Find where the given text appears and provide that cell's center as (x, y) coordinate. 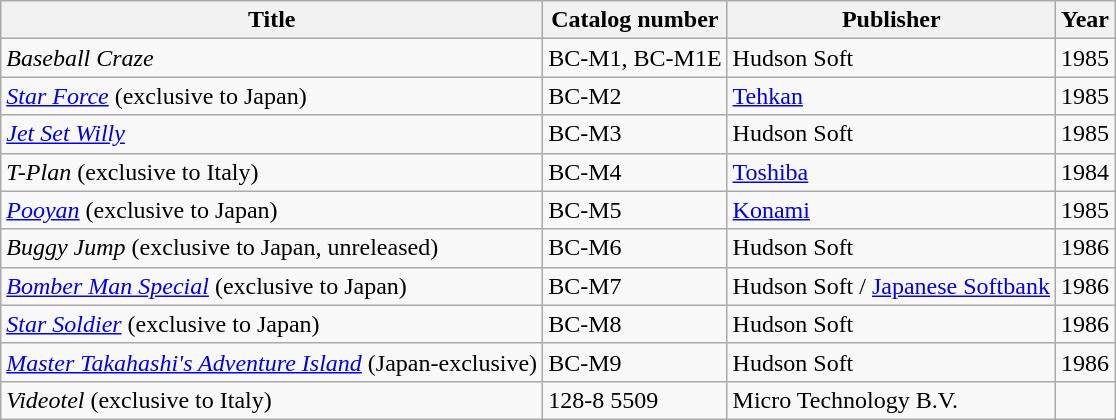
BC-M9 (635, 362)
BC-M7 (635, 286)
BC-M3 (635, 134)
BC-M2 (635, 96)
Jet Set Willy (272, 134)
Master Takahashi's Adventure Island (Japan-exclusive) (272, 362)
BC-M6 (635, 248)
Year (1084, 20)
Videotel (exclusive to Italy) (272, 400)
Title (272, 20)
BC-M1, BC-M1E (635, 58)
Toshiba (891, 172)
BC-M5 (635, 210)
BC-M4 (635, 172)
Baseball Craze (272, 58)
1984 (1084, 172)
Star Soldier (exclusive to Japan) (272, 324)
Micro Technology B.V. (891, 400)
Catalog number (635, 20)
Star Force (exclusive to Japan) (272, 96)
T-Plan (exclusive to Italy) (272, 172)
BC-M8 (635, 324)
Pooyan (exclusive to Japan) (272, 210)
Konami (891, 210)
128-8 5509 (635, 400)
Hudson Soft / Japanese Softbank (891, 286)
Publisher (891, 20)
Bomber Man Special (exclusive to Japan) (272, 286)
Tehkan (891, 96)
Buggy Jump (exclusive to Japan, unreleased) (272, 248)
